Find where the given text appears and provide that cell's center as [X, Y] coordinate. 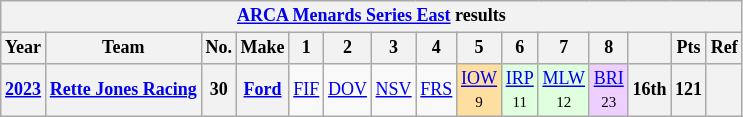
16th [650, 90]
IRP11 [520, 90]
IOW9 [480, 90]
2023 [24, 90]
DOV [348, 90]
Pts [689, 48]
Make [262, 48]
8 [608, 48]
6 [520, 48]
7 [564, 48]
Rette Jones Racing [123, 90]
MLW12 [564, 90]
2 [348, 48]
3 [394, 48]
FRS [436, 90]
Ref [724, 48]
30 [218, 90]
BRI23 [608, 90]
4 [436, 48]
FIF [306, 90]
ARCA Menards Series East results [372, 16]
121 [689, 90]
No. [218, 48]
Ford [262, 90]
NSV [394, 90]
Year [24, 48]
5 [480, 48]
1 [306, 48]
Team [123, 48]
